Return (X, Y) of the center of cell containing provided text 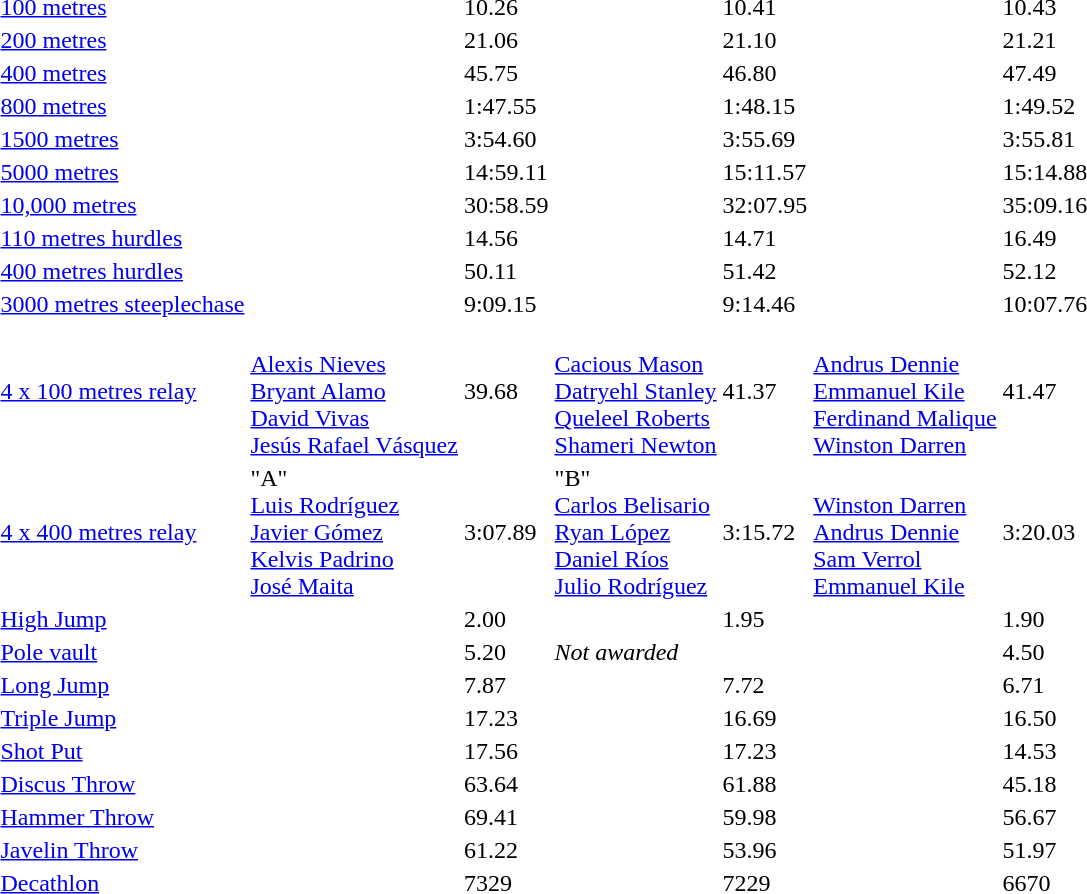
14.56 (506, 238)
39.68 (506, 391)
3:15.72 (765, 532)
14:59.11 (506, 172)
"A" Luis RodríguezJavier GómezKelvis PadrinoJosé Maita (354, 532)
3:54.60 (506, 139)
9:09.15 (506, 304)
50.11 (506, 271)
2.00 (506, 619)
17.56 (506, 751)
59.98 (765, 817)
15:11.57 (765, 172)
21.10 (765, 40)
63.64 (506, 784)
41.37 (765, 391)
21.06 (506, 40)
1:47.55 (506, 106)
7.87 (506, 685)
Andrus DennieEmmanuel KileFerdinand MaliqueWinston Darren (905, 391)
61.22 (506, 850)
45.75 (506, 73)
61.88 (765, 784)
3:55.69 (765, 139)
7.72 (765, 685)
1.95 (765, 619)
14.71 (765, 238)
1:48.15 (765, 106)
53.96 (765, 850)
Winston DarrenAndrus DennieSam VerrolEmmanuel Kile (905, 532)
"B" Carlos BelisarioRyan LópezDaniel RíosJulio Rodríguez (636, 532)
16.69 (765, 718)
69.41 (506, 817)
5.20 (506, 652)
9:14.46 (765, 304)
51.42 (765, 271)
32:07.95 (765, 205)
30:58.59 (506, 205)
46.80 (765, 73)
Not awarded (681, 652)
Alexis NievesBryant AlamoDavid VivasJesús Rafael Vásquez (354, 391)
Cacious MasonDatryehl StanleyQueleel RobertsShameri Newton (636, 391)
3:07.89 (506, 532)
